Provide the [X, Y] coordinate of the cell's center where the given text is located.  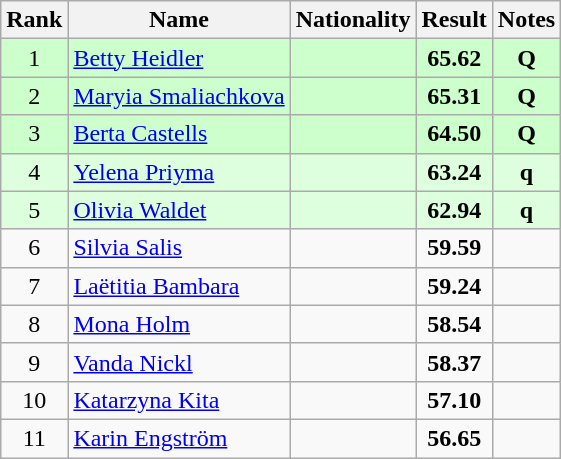
Maryia Smaliachkova [179, 96]
Mona Holm [179, 324]
3 [34, 134]
10 [34, 400]
2 [34, 96]
Karin Engström [179, 438]
62.94 [454, 210]
Yelena Priyma [179, 172]
Laëtitia Bambara [179, 286]
Vanda Nickl [179, 362]
11 [34, 438]
7 [34, 286]
Notes [526, 20]
Result [454, 20]
65.62 [454, 58]
8 [34, 324]
4 [34, 172]
Rank [34, 20]
Katarzyna Kita [179, 400]
59.59 [454, 248]
57.10 [454, 400]
Name [179, 20]
9 [34, 362]
Olivia Waldet [179, 210]
Berta Castells [179, 134]
Nationality [353, 20]
6 [34, 248]
59.24 [454, 286]
56.65 [454, 438]
5 [34, 210]
63.24 [454, 172]
Silvia Salis [179, 248]
64.50 [454, 134]
65.31 [454, 96]
Betty Heidler [179, 58]
58.54 [454, 324]
58.37 [454, 362]
1 [34, 58]
